Capture the cell that displays the provided text and extract its (X, Y) central coordinate. 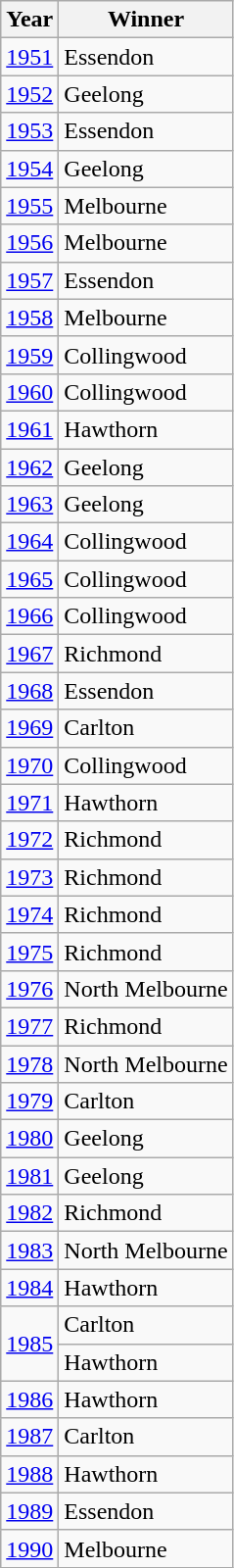
1960 (29, 392)
1963 (29, 505)
1980 (29, 1139)
1976 (29, 989)
1962 (29, 467)
1982 (29, 1213)
1972 (29, 840)
1959 (29, 355)
1953 (29, 131)
1983 (29, 1250)
1974 (29, 914)
1975 (29, 952)
1970 (29, 765)
1956 (29, 243)
1987 (29, 1437)
1964 (29, 542)
1990 (29, 1548)
1986 (29, 1399)
1951 (29, 57)
1984 (29, 1288)
1979 (29, 1102)
Winner (146, 20)
1967 (29, 654)
1966 (29, 616)
1978 (29, 1063)
1961 (29, 429)
1977 (29, 1026)
1954 (29, 169)
1958 (29, 318)
1985 (29, 1344)
1965 (29, 579)
1971 (29, 803)
1957 (29, 280)
1981 (29, 1176)
1988 (29, 1474)
1952 (29, 94)
Year (29, 20)
1973 (29, 877)
1989 (29, 1511)
1968 (29, 691)
1969 (29, 728)
1955 (29, 206)
